Identify which cell holds the provided text, then report its (X, Y) central coordinate. 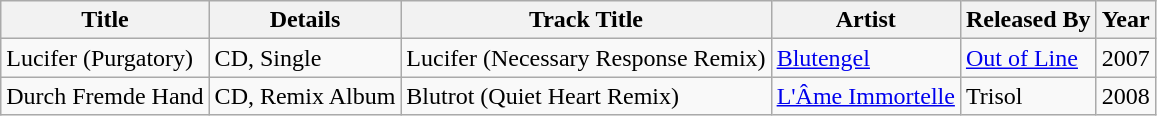
Released By (1028, 20)
Lucifer (Purgatory) (105, 58)
Year (1126, 20)
CD, Single (305, 58)
Blutrot (Quiet Heart Remix) (586, 96)
Track Title (586, 20)
CD, Remix Album (305, 96)
Details (305, 20)
Title (105, 20)
Lucifer (Necessary Response Remix) (586, 58)
Artist (866, 20)
Blutengel (866, 58)
2007 (1126, 58)
Durch Fremde Hand (105, 96)
Trisol (1028, 96)
2008 (1126, 96)
Out of Line (1028, 58)
L'Âme Immortelle (866, 96)
